Search for the cell housing the specified text and yield its (x, y) center coordinate. 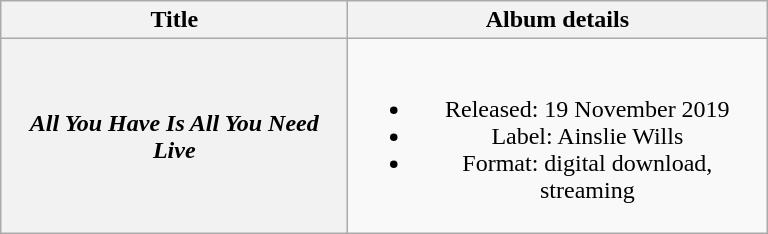
Album details (558, 20)
Released: 19 November 2019Label: Ainslie WillsFormat: digital download, streaming (558, 136)
All You Have Is All You Need Live (174, 136)
Title (174, 20)
